Find where the given text appears and provide that cell's center as [x, y] coordinate. 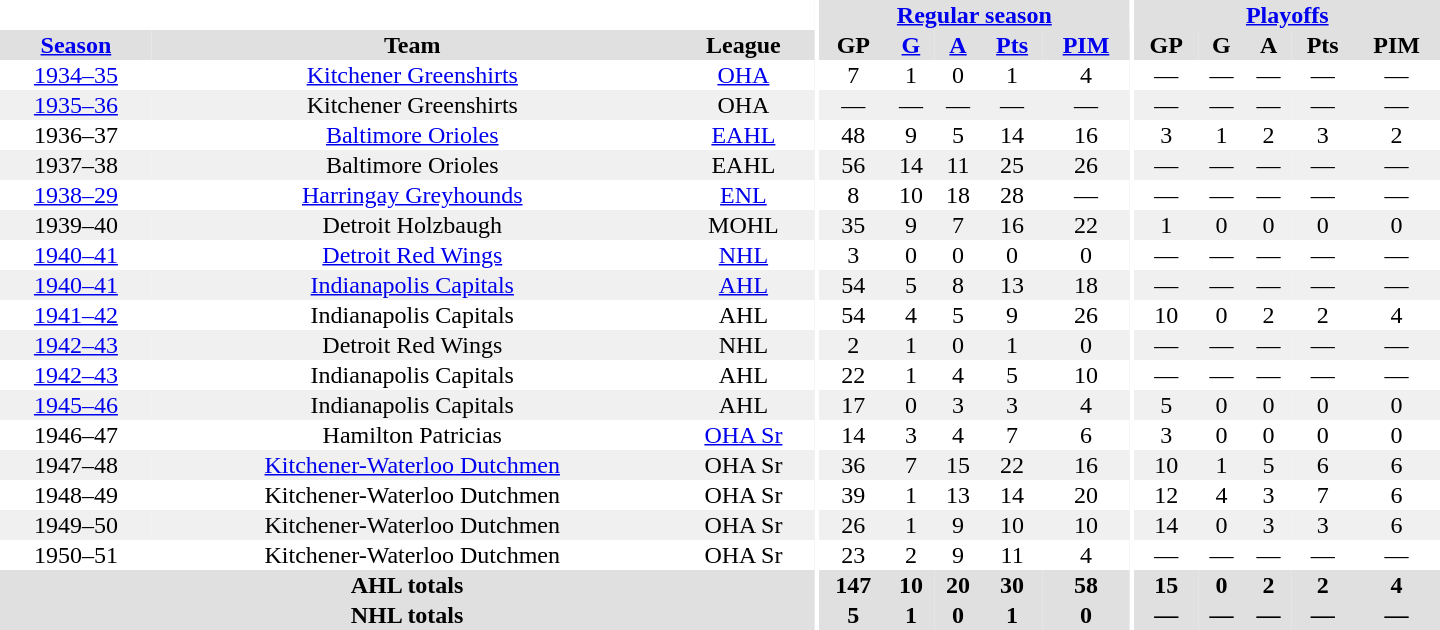
1949–50 [76, 525]
1941–42 [76, 315]
1937–38 [76, 165]
League [744, 45]
MOHL [744, 225]
1948–49 [76, 495]
1947–48 [76, 465]
1939–40 [76, 225]
1936–37 [76, 135]
56 [853, 165]
Harringay Greyhounds [412, 195]
1938–29 [76, 195]
23 [853, 555]
Team [412, 45]
58 [1086, 585]
Detroit Holzbaugh [412, 225]
ENL [744, 195]
Season [76, 45]
Hamilton Patricias [412, 435]
48 [853, 135]
AHL totals [407, 585]
12 [1166, 495]
1935–36 [76, 105]
1946–47 [76, 435]
36 [853, 465]
28 [1012, 195]
35 [853, 225]
NHL totals [407, 615]
Playoffs [1288, 15]
25 [1012, 165]
1934–35 [76, 75]
39 [853, 495]
1945–46 [76, 405]
1950–51 [76, 555]
147 [853, 585]
17 [853, 405]
30 [1012, 585]
Regular season [974, 15]
